For the text-containing cell, return its midpoint in [X, Y] coordinate format. 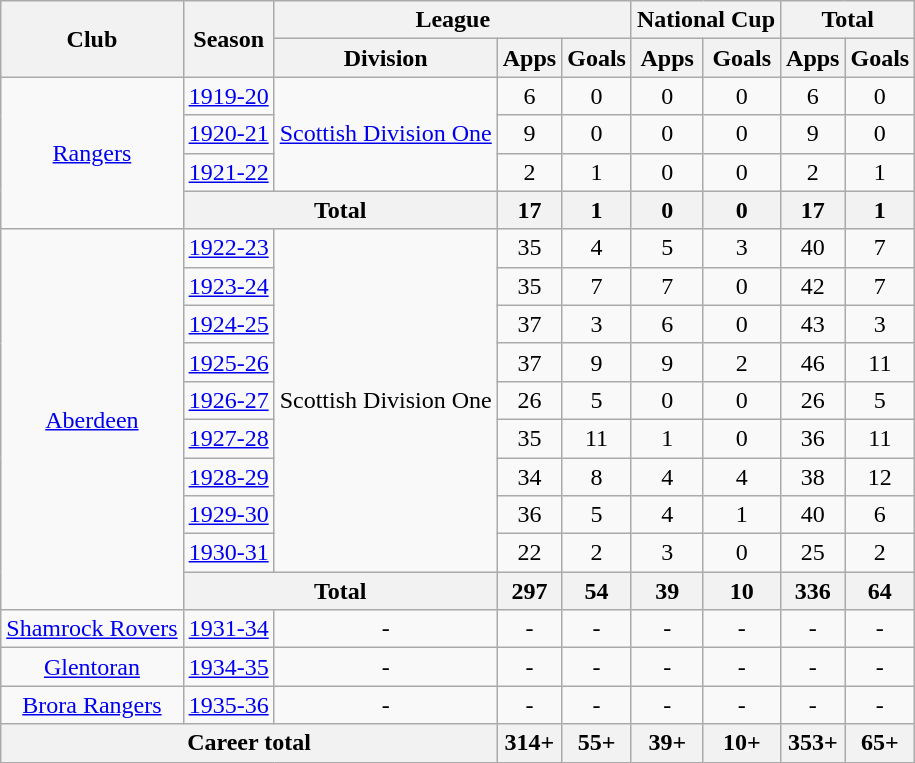
1935-36 [228, 705]
64 [880, 591]
12 [880, 477]
22 [529, 553]
336 [813, 591]
1926-27 [228, 400]
1930-31 [228, 553]
1923-24 [228, 286]
1934-35 [228, 667]
1924-25 [228, 324]
League [452, 20]
Division [386, 58]
Rangers [92, 153]
Shamrock Rovers [92, 629]
314+ [529, 743]
1927-28 [228, 438]
38 [813, 477]
10+ [742, 743]
1920-21 [228, 134]
National Cup [706, 20]
1921-22 [228, 172]
297 [529, 591]
10 [742, 591]
65+ [880, 743]
54 [597, 591]
Glentoran [92, 667]
1931-34 [228, 629]
1922-23 [228, 248]
Aberdeen [92, 420]
353+ [813, 743]
Season [228, 39]
Brora Rangers [92, 705]
1925-26 [228, 362]
39+ [667, 743]
55+ [597, 743]
Club [92, 39]
1929-30 [228, 515]
8 [597, 477]
Career total [249, 743]
1919-20 [228, 96]
1928-29 [228, 477]
46 [813, 362]
43 [813, 324]
39 [667, 591]
42 [813, 286]
25 [813, 553]
34 [529, 477]
